Locate the cell with the specified text and output its (x, y) center coordinate. 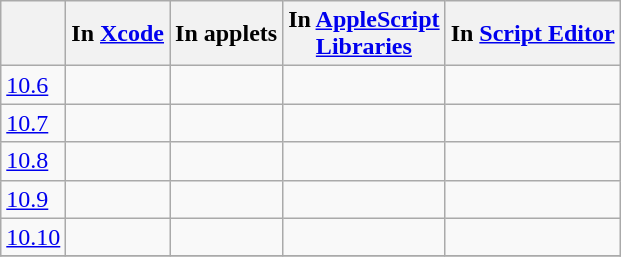
In AppleScriptLibraries (364, 34)
In applets (226, 34)
10.7 (34, 123)
10.8 (34, 161)
10.10 (34, 237)
10.6 (34, 85)
In Script Editor (532, 34)
10.9 (34, 199)
In Xcode (118, 34)
